Return the (X, Y) coordinate for the center point of the cell that contains the specified text.  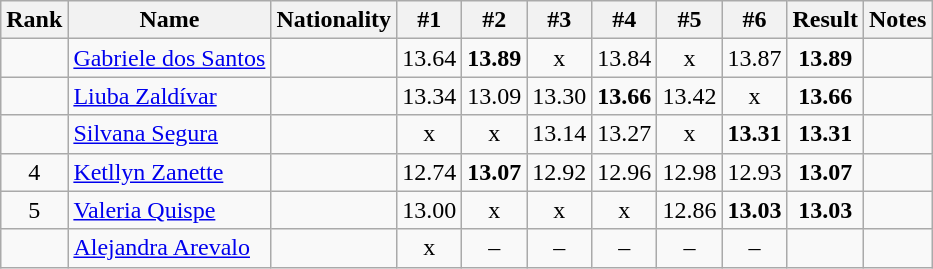
Gabriele dos Santos (170, 58)
13.34 (430, 96)
13.09 (494, 96)
#3 (560, 20)
13.27 (624, 134)
Silvana Segura (170, 134)
4 (34, 172)
12.96 (624, 172)
Result (825, 20)
#2 (494, 20)
Name (170, 20)
12.92 (560, 172)
#5 (690, 20)
13.64 (430, 58)
Alejandra Arevalo (170, 248)
13.30 (560, 96)
12.74 (430, 172)
#1 (430, 20)
13.14 (560, 134)
13.87 (754, 58)
#4 (624, 20)
Ketllyn Zanette (170, 172)
13.00 (430, 210)
13.84 (624, 58)
Notes (897, 20)
Rank (34, 20)
Liuba Zaldívar (170, 96)
5 (34, 210)
12.98 (690, 172)
Valeria Quispe (170, 210)
12.86 (690, 210)
12.93 (754, 172)
Nationality (334, 20)
#6 (754, 20)
13.42 (690, 96)
